For the text-containing cell, return its midpoint in [x, y] coordinate format. 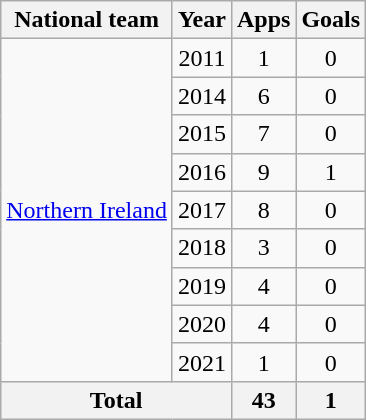
6 [263, 96]
Year [202, 20]
7 [263, 134]
3 [263, 248]
Goals [331, 20]
2021 [202, 362]
2018 [202, 248]
Northern Ireland [87, 210]
2015 [202, 134]
National team [87, 20]
2014 [202, 96]
43 [263, 400]
2016 [202, 172]
Total [116, 400]
2019 [202, 286]
8 [263, 210]
2011 [202, 58]
2017 [202, 210]
2020 [202, 324]
Apps [263, 20]
9 [263, 172]
